Identify which cell holds the provided text, then report its [x, y] central coordinate. 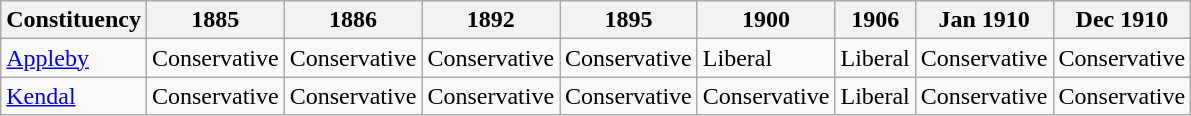
Constituency [74, 20]
Dec 1910 [1122, 20]
1900 [766, 20]
1885 [215, 20]
1895 [629, 20]
1886 [353, 20]
Appleby [74, 58]
1906 [875, 20]
Kendal [74, 96]
Jan 1910 [984, 20]
1892 [491, 20]
